Output the [X, Y] coordinate of the center of the cell containing the given text.  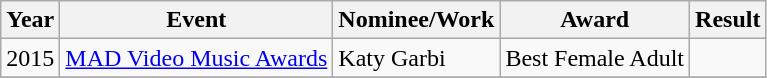
Best Female Adult [595, 58]
Award [595, 20]
Nominee/Work [416, 20]
Event [196, 20]
Result [728, 20]
MAD Video Music Awards [196, 58]
Year [30, 20]
2015 [30, 58]
Katy Garbi [416, 58]
